Locate the cell with the specified text and output its [X, Y] center coordinate. 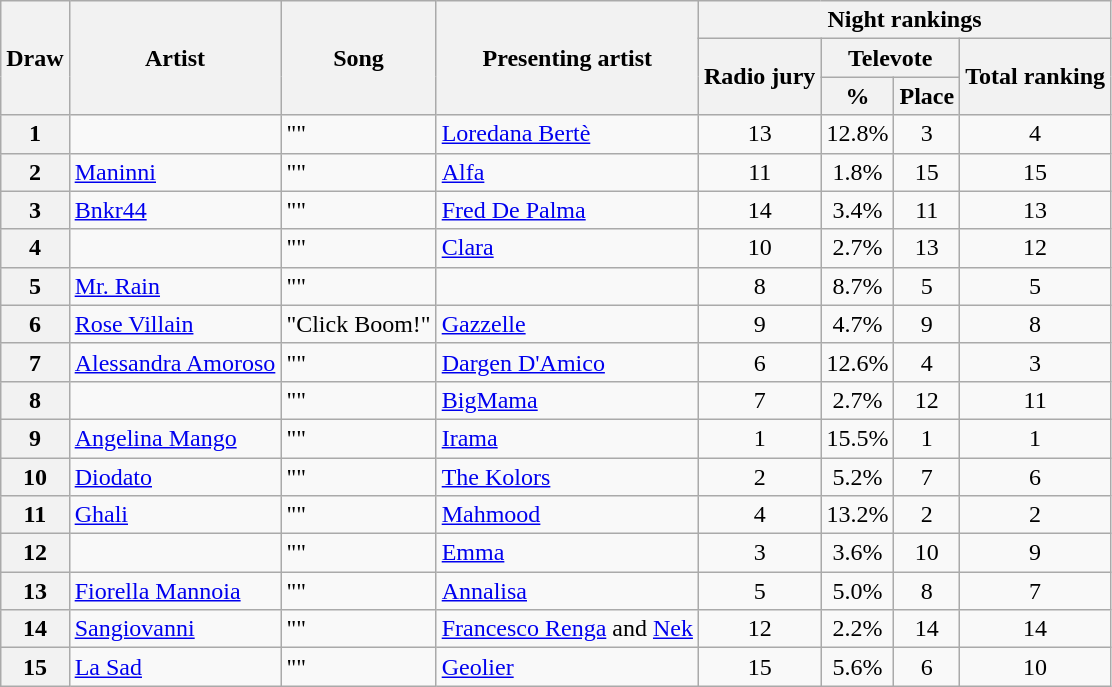
Draw [35, 58]
Clara [567, 248]
Sangiovanni [175, 629]
The Kolors [567, 477]
"Click Boom!" [358, 324]
2.2% [858, 629]
Ghali [175, 515]
5.6% [858, 667]
Radio jury [759, 77]
1.8% [858, 172]
Loredana Bertè [567, 134]
Diodato [175, 477]
3.4% [858, 210]
4.7% [858, 324]
Angelina Mango [175, 438]
Mr. Rain [175, 286]
Irama [567, 438]
La Sad [175, 667]
5.2% [858, 477]
Geolier [567, 667]
12.6% [858, 362]
8.7% [858, 286]
Francesco Renga and Nek [567, 629]
Annalisa [567, 591]
Place [927, 96]
3.6% [858, 553]
Televote [890, 58]
Night rankings [904, 20]
% [858, 96]
BigMama [567, 400]
13.2% [858, 515]
Alessandra Amoroso [175, 362]
Presenting artist [567, 58]
12.8% [858, 134]
15.5% [858, 438]
Dargen D'Amico [567, 362]
Gazzelle [567, 324]
Fred De Palma [567, 210]
Total ranking [1036, 77]
Maninni [175, 172]
Emma [567, 553]
Alfa [567, 172]
Mahmood [567, 515]
Artist [175, 58]
5.0% [858, 591]
Song [358, 58]
Fiorella Mannoia [175, 591]
Bnkr44 [175, 210]
Rose Villain [175, 324]
